Return the (x, y) coordinate for the center point of the cell that contains the specified text.  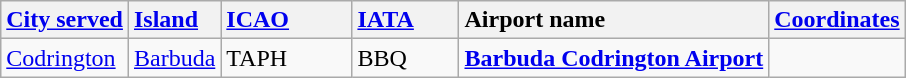
ICAO (286, 20)
City served (65, 20)
Airport name (614, 20)
BBQ (406, 58)
Coordinates (837, 20)
Barbuda Codrington Airport (614, 58)
Codrington (65, 58)
IATA (406, 20)
TAPH (286, 58)
Barbuda (174, 58)
Island (174, 20)
